Pinpoint the cell where the given text exists, returning its (x, y) midpoint coordinate. 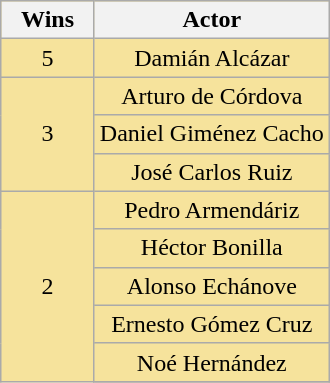
Wins (48, 20)
Alonso Echánove (212, 286)
Ernesto Gómez Cruz (212, 324)
3 (48, 134)
Daniel Giménez Cacho (212, 134)
Actor (212, 20)
5 (48, 58)
Damián Alcázar (212, 58)
2 (48, 286)
Pedro Armendáriz (212, 210)
Arturo de Córdova (212, 96)
José Carlos Ruiz (212, 172)
Noé Hernández (212, 362)
Héctor Bonilla (212, 248)
